Output the [X, Y] coordinate of the center of the cell containing the given text.  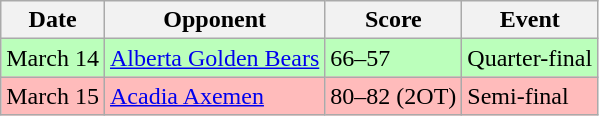
Opponent [214, 20]
Semi-final [530, 96]
March 14 [53, 58]
Date [53, 20]
Quarter-final [530, 58]
80–82 (2OT) [394, 96]
Score [394, 20]
Event [530, 20]
66–57 [394, 58]
Acadia Axemen [214, 96]
March 15 [53, 96]
Alberta Golden Bears [214, 58]
